For the text-containing cell, return its midpoint in [x, y] coordinate format. 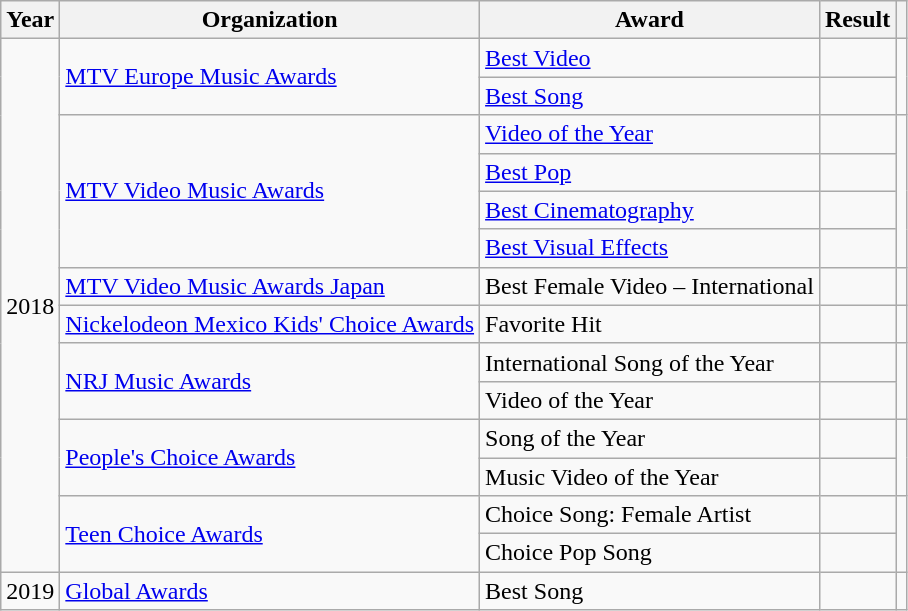
Award [650, 20]
Result [857, 20]
Best Female Video – International [650, 286]
Song of the Year [650, 438]
Best Video [650, 58]
2019 [30, 591]
Choice Song: Female Artist [650, 515]
International Song of the Year [650, 362]
2018 [30, 306]
Favorite Hit [650, 324]
NRJ Music Awards [270, 381]
Organization [270, 20]
Nickelodeon Mexico Kids' Choice Awards [270, 324]
Choice Pop Song [650, 553]
Year [30, 20]
Teen Choice Awards [270, 534]
People's Choice Awards [270, 457]
MTV Video Music Awards Japan [270, 286]
MTV Europe Music Awards [270, 77]
Best Pop [650, 172]
Best Cinematography [650, 210]
Global Awards [270, 591]
Best Visual Effects [650, 248]
Music Video of the Year [650, 477]
MTV Video Music Awards [270, 191]
